Pinpoint the cell where the given text exists, returning its [x, y] midpoint coordinate. 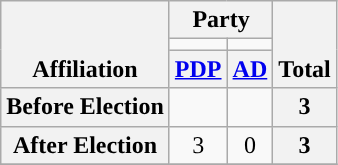
PDP [198, 69]
Total [305, 44]
After Election [86, 145]
AD [250, 69]
0 [250, 145]
Party [220, 20]
Affiliation [86, 44]
Before Election [86, 107]
